Provide the [X, Y] coordinate of the cell's center where the given text is located.  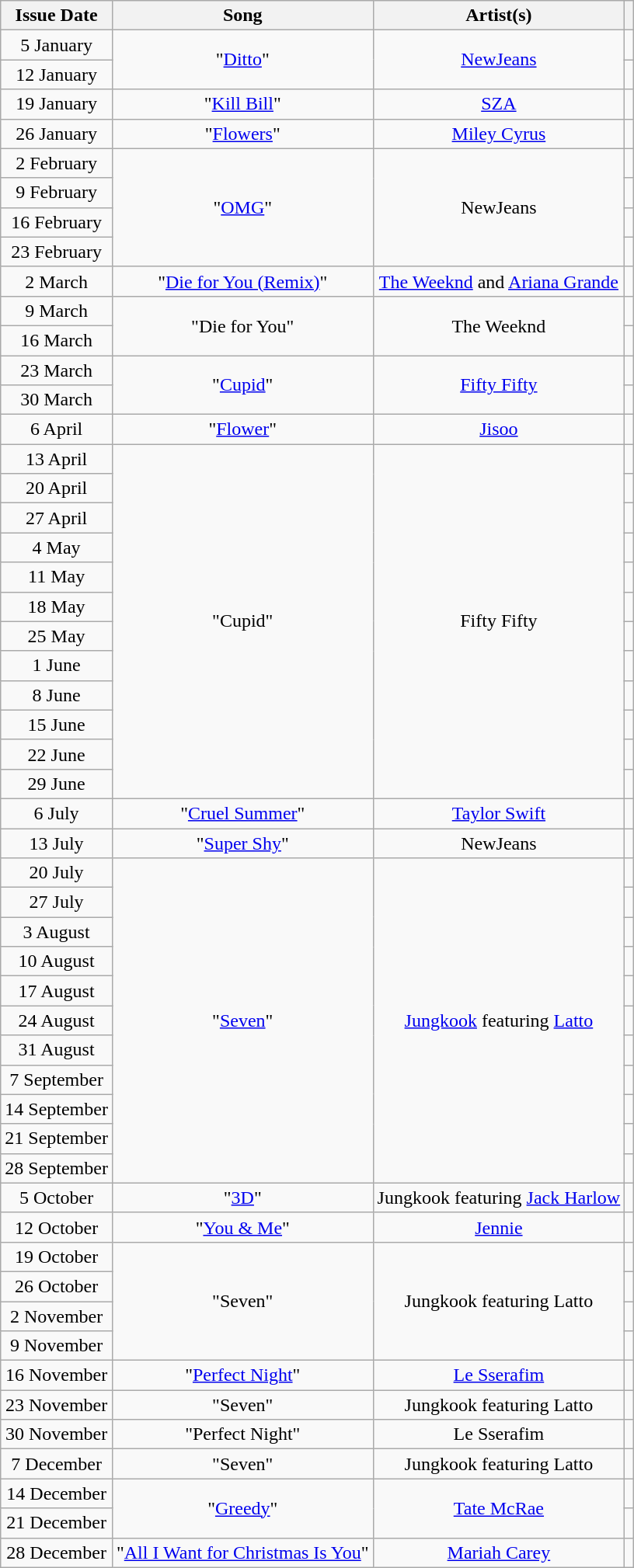
27 July [57, 902]
30 March [57, 400]
22 June [57, 754]
Tate McRae [499, 1508]
2 March [57, 281]
Jisoo [499, 429]
Jungkook featuring Jack Harlow [499, 1198]
2 November [57, 1316]
26 January [57, 134]
23 March [57, 370]
30 November [57, 1434]
2 February [57, 163]
23 February [57, 252]
The Weeknd [499, 325]
20 July [57, 873]
9 November [57, 1346]
"Cruel Summer" [242, 813]
12 October [57, 1227]
SZA [499, 104]
11 May [57, 577]
"OMG" [242, 207]
8 June [57, 695]
The Weeknd and Ariana Grande [499, 281]
7 September [57, 1080]
21 December [57, 1523]
19 October [57, 1257]
4 May [57, 548]
10 August [57, 961]
7 December [57, 1464]
17 August [57, 991]
3 August [57, 932]
Issue Date [57, 16]
6 April [57, 429]
Taylor Swift [499, 813]
19 January [57, 104]
"Kill Bill" [242, 104]
13 April [57, 459]
9 February [57, 193]
18 May [57, 607]
Mariah Carey [499, 1552]
14 September [57, 1109]
"All I Want for Christmas Is You" [242, 1552]
"Greedy" [242, 1508]
"3D" [242, 1198]
Artist(s) [499, 16]
Miley Cyrus [499, 134]
1 June [57, 666]
23 November [57, 1405]
"Flowers" [242, 134]
27 April [57, 518]
"Super Shy" [242, 843]
Song [242, 16]
13 July [57, 843]
26 October [57, 1286]
6 July [57, 813]
28 September [57, 1168]
24 August [57, 1020]
16 February [57, 222]
"Flower" [242, 429]
25 May [57, 636]
16 March [57, 340]
29 June [57, 784]
14 December [57, 1493]
15 June [57, 725]
"Die for You" [242, 325]
16 November [57, 1375]
28 December [57, 1552]
9 March [57, 311]
5 October [57, 1198]
12 January [57, 75]
5 January [57, 45]
"You & Me" [242, 1227]
20 April [57, 488]
31 August [57, 1050]
21 September [57, 1139]
"Die for You (Remix)" [242, 281]
Jennie [499, 1227]
"Ditto" [242, 60]
